Determine the [X, Y] coordinate at the center of the cell enclosing the given text.  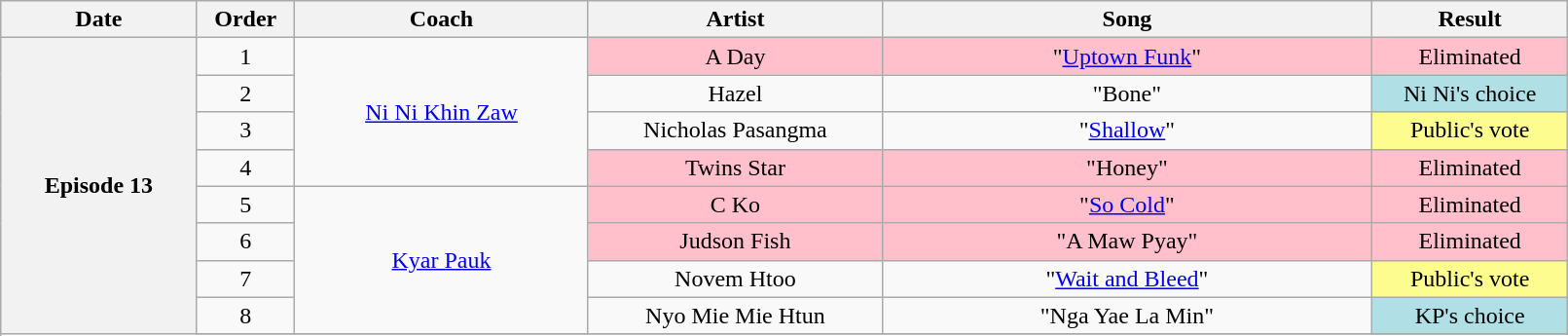
KP's choice [1470, 316]
Judson Fish [735, 242]
"Honey" [1127, 168]
Novem Htoo [735, 279]
"A Maw Pyay" [1127, 242]
Date [99, 19]
Coach [442, 19]
Song [1127, 19]
Nicholas Pasangma [735, 131]
Ni Ni's choice [1470, 93]
6 [245, 242]
Hazel [735, 93]
"Uptown Funk" [1127, 56]
Twins Star [735, 168]
Order [245, 19]
"Shallow" [1127, 131]
2 [245, 93]
C Ko [735, 205]
Ni Ni Khin Zaw [442, 112]
"Bone" [1127, 93]
Result [1470, 19]
5 [245, 205]
"So Cold" [1127, 205]
Artist [735, 19]
Nyo Mie Mie Htun [735, 316]
3 [245, 131]
7 [245, 279]
8 [245, 316]
1 [245, 56]
Kyar Pauk [442, 260]
4 [245, 168]
"Nga Yae La Min" [1127, 316]
A Day [735, 56]
Episode 13 [99, 186]
"Wait and Bleed" [1127, 279]
